Extract the [x, y] coordinate from the center of the cell holding the provided text.  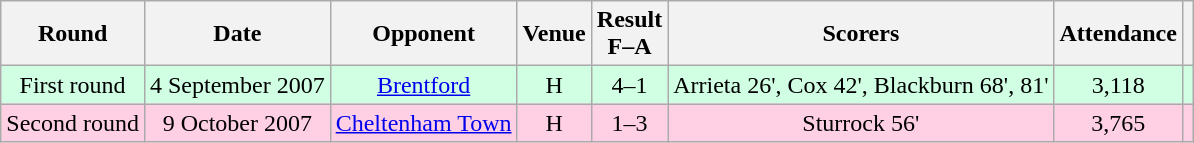
Second round [73, 123]
Opponent [424, 34]
3,118 [1118, 85]
1–3 [629, 123]
ResultF–A [629, 34]
4 September 2007 [237, 85]
First round [73, 85]
Brentford [424, 85]
Scorers [861, 34]
Sturrock 56' [861, 123]
Cheltenham Town [424, 123]
Arrieta 26', Cox 42', Blackburn 68', 81' [861, 85]
9 October 2007 [237, 123]
Date [237, 34]
4–1 [629, 85]
Attendance [1118, 34]
Venue [554, 34]
Round [73, 34]
3,765 [1118, 123]
